Return the [x, y] coordinate for the center point of the cell that contains the specified text.  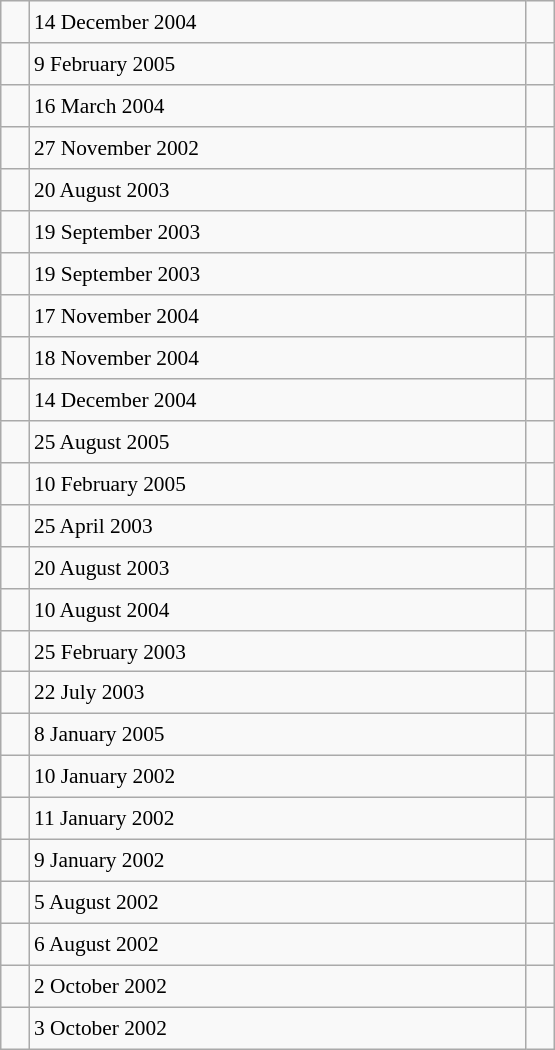
10 January 2002 [278, 777]
6 August 2002 [278, 945]
25 August 2005 [278, 441]
25 April 2003 [278, 525]
10 February 2005 [278, 483]
18 November 2004 [278, 358]
27 November 2002 [278, 148]
11 January 2002 [278, 819]
8 January 2005 [278, 735]
2 October 2002 [278, 986]
16 March 2004 [278, 106]
3 October 2002 [278, 1028]
5 August 2002 [278, 903]
25 February 2003 [278, 651]
22 July 2003 [278, 693]
9 February 2005 [278, 64]
17 November 2004 [278, 316]
9 January 2002 [278, 861]
10 August 2004 [278, 609]
